Identify which cell holds the provided text, then report its (X, Y) central coordinate. 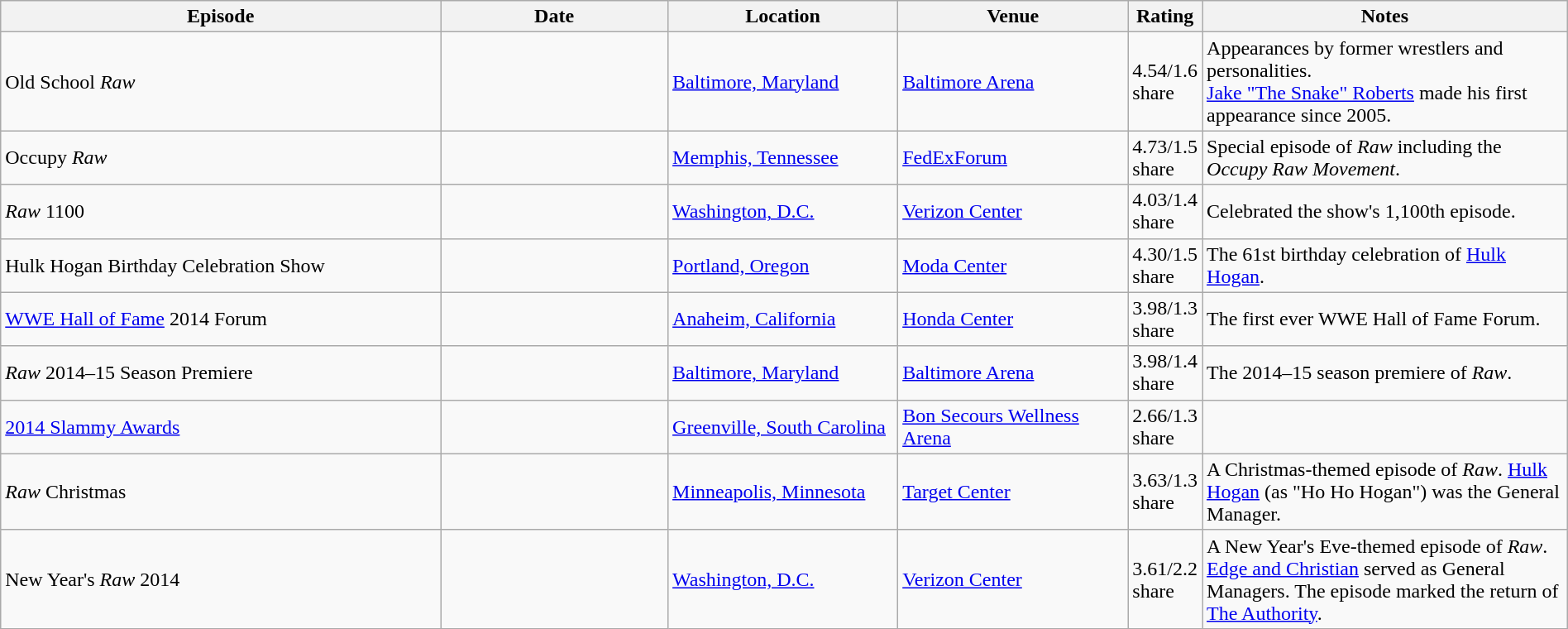
Greenville, South Carolina (783, 427)
WWE Hall of Fame 2014 Forum (221, 319)
3.61/2.2 share (1165, 579)
New Year's Raw 2014 (221, 579)
Raw 2014–15 Season Premiere (221, 372)
Date (554, 17)
Occupy Raw (221, 157)
Anaheim, California (783, 319)
Portland, Oregon (783, 265)
Raw 1100 (221, 212)
The first ever WWE Hall of Fame Forum. (1385, 319)
The 2014–15 season premiere of Raw. (1385, 372)
The 61st birthday celebration of Hulk Hogan. (1385, 265)
Honda Center (1013, 319)
Appearances by former wrestlers and personalities.Jake "The Snake" Roberts made his first appearance since 2005. (1385, 81)
A New Year's Eve-themed episode of Raw. Edge and Christian served as General Managers. The episode marked the return of The Authority. (1385, 579)
Rating (1165, 17)
Minneapolis, Minnesota (783, 492)
A Christmas-themed episode of Raw. Hulk Hogan (as "Ho Ho Hogan") was the General Manager. (1385, 492)
Venue (1013, 17)
3.98/1.3 share (1165, 319)
Notes (1385, 17)
Raw Christmas (221, 492)
4.30/1.5 share (1165, 265)
Hulk Hogan Birthday Celebration Show (221, 265)
FedExForum (1013, 157)
Location (783, 17)
Celebrated the show's 1,100th episode. (1385, 212)
2.66/1.3 share (1165, 427)
Target Center (1013, 492)
4.54/1.6 share (1165, 81)
3.98/1.4 share (1165, 372)
Bon Secours Wellness Arena (1013, 427)
3.63/1.3 share (1165, 492)
Old School Raw (221, 81)
2014 Slammy Awards (221, 427)
Special episode of Raw including the Occupy Raw Movement. (1385, 157)
Moda Center (1013, 265)
4.73/1.5 share (1165, 157)
4.03/1.4 share (1165, 212)
Memphis, Tennessee (783, 157)
Episode (221, 17)
